Search for the cell housing the specified text and yield its [x, y] center coordinate. 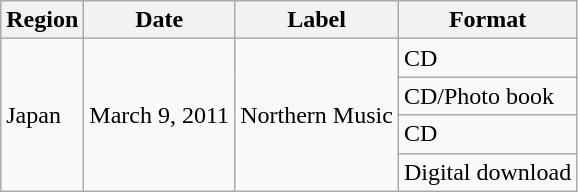
March 9, 2011 [160, 115]
Format [487, 20]
Label [317, 20]
CD/Photo book [487, 96]
Region [42, 20]
Northern Music [317, 115]
Digital download [487, 172]
Japan [42, 115]
Date [160, 20]
